Return the (x, y) coordinate for the center point of the cell that contains the specified text.  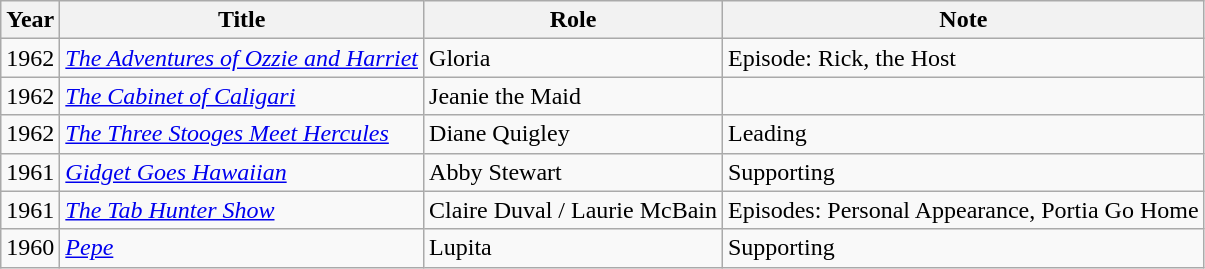
Gidget Goes Hawaiian (242, 172)
Leading (963, 134)
The Cabinet of Caligari (242, 96)
Abby Stewart (574, 172)
Note (963, 20)
Year (30, 20)
1960 (30, 248)
Jeanie the Maid (574, 96)
The Adventures of Ozzie and Harriet (242, 58)
Episodes: Personal Appearance, Portia Go Home (963, 210)
The Three Stooges Meet Hercules (242, 134)
Claire Duval / Laurie McBain (574, 210)
The Tab Hunter Show (242, 210)
Lupita (574, 248)
Role (574, 20)
Diane Quigley (574, 134)
Episode: Rick, the Host (963, 58)
Pepe (242, 248)
Gloria (574, 58)
Title (242, 20)
